Pinpoint the cell where the given text exists, returning its (x, y) midpoint coordinate. 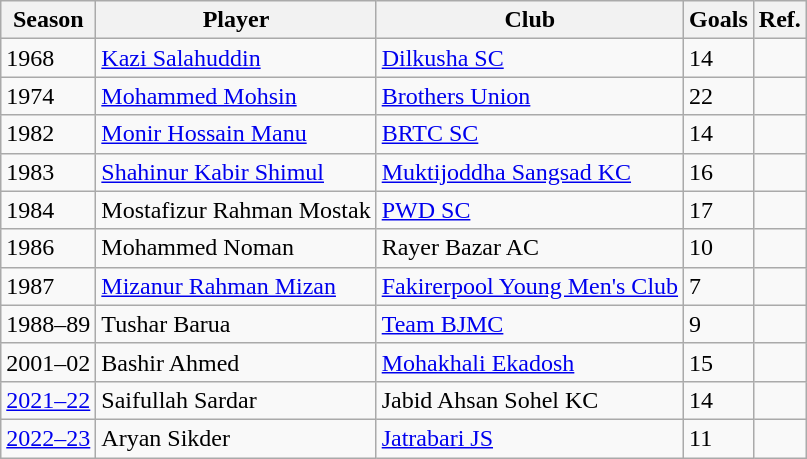
Rayer Bazar AC (530, 248)
Shahinur Kabir Shimul (236, 172)
Muktijoddha Sangsad KC (530, 172)
Monir Hossain Manu (236, 134)
11 (719, 438)
Player (236, 20)
Team BJMC (530, 324)
Jabid Ahsan Sohel KC (530, 400)
Bashir Ahmed (236, 362)
16 (719, 172)
Tushar Barua (236, 324)
Dilkusha SC (530, 58)
1968 (48, 58)
1984 (48, 210)
15 (719, 362)
Aryan Sikder (236, 438)
Kazi Salahuddin (236, 58)
Goals (719, 20)
BRTC SC (530, 134)
1987 (48, 286)
Jatrabari JS (530, 438)
Saifullah Sardar (236, 400)
22 (719, 96)
2022–23 (48, 438)
Club (530, 20)
Mohammed Mohsin (236, 96)
1982 (48, 134)
2001–02 (48, 362)
Mohammed Noman (236, 248)
Ref. (780, 20)
Mizanur Rahman Mizan (236, 286)
Season (48, 20)
Mostafizur Rahman Mostak (236, 210)
9 (719, 324)
17 (719, 210)
PWD SC (530, 210)
Fakirerpool Young Men's Club (530, 286)
7 (719, 286)
Mohakhali Ekadosh (530, 362)
10 (719, 248)
2021–22 (48, 400)
1986 (48, 248)
1974 (48, 96)
1988–89 (48, 324)
1983 (48, 172)
Brothers Union (530, 96)
